Pinpoint the cell where the given text exists, returning its [X, Y] midpoint coordinate. 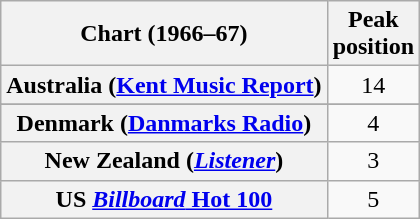
US Billboard Hot 100 [164, 199]
New Zealand (Listener) [164, 161]
14 [373, 85]
4 [373, 123]
5 [373, 199]
Australia (Kent Music Report) [164, 85]
Peakposition [373, 34]
Denmark (Danmarks Radio) [164, 123]
Chart (1966–67) [164, 34]
3 [373, 161]
